Return [X, Y] of the center of cell containing provided text 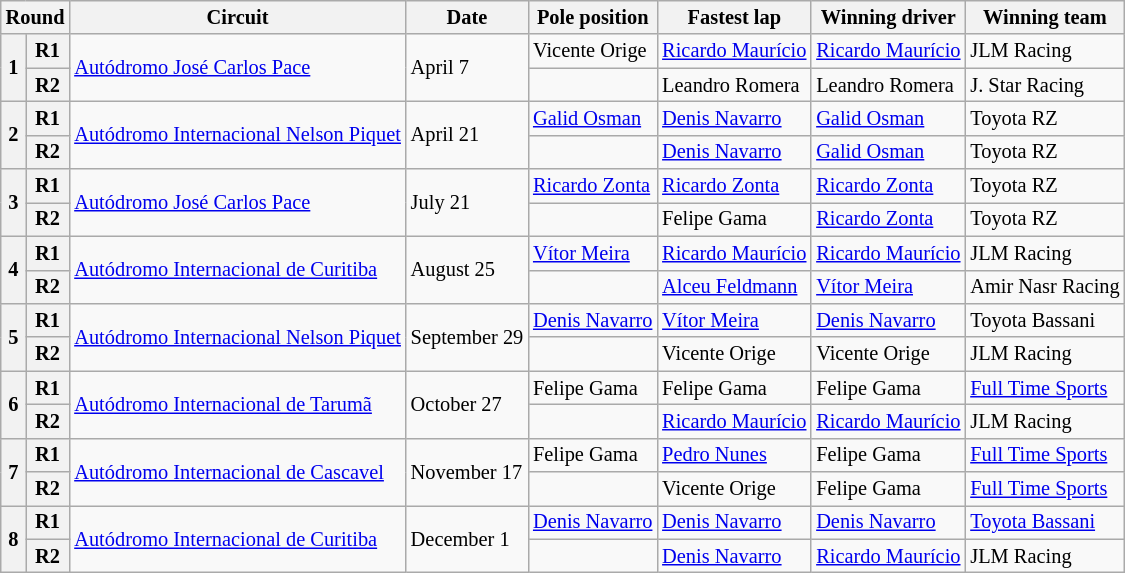
Pedro Nunes [734, 455]
December 1 [467, 538]
April 21 [467, 134]
Alceu Feldmann [734, 287]
April 7 [467, 68]
Winning team [1044, 17]
3 [14, 202]
J. Star Racing [1044, 85]
4 [14, 270]
6 [14, 404]
Autódromo Internacional de Cascavel [237, 472]
Fastest lap [734, 17]
Round [36, 17]
September 29 [467, 336]
Circuit [237, 17]
5 [14, 336]
Winning driver [888, 17]
November 17 [467, 472]
Date [467, 17]
2 [14, 134]
8 [14, 538]
1 [14, 68]
October 27 [467, 404]
July 21 [467, 202]
Amir Nasr Racing [1044, 287]
7 [14, 472]
August 25 [467, 270]
Pole position [592, 17]
Autódromo Internacional de Tarumã [237, 404]
